Pinpoint the cell where the given text exists, returning its (x, y) midpoint coordinate. 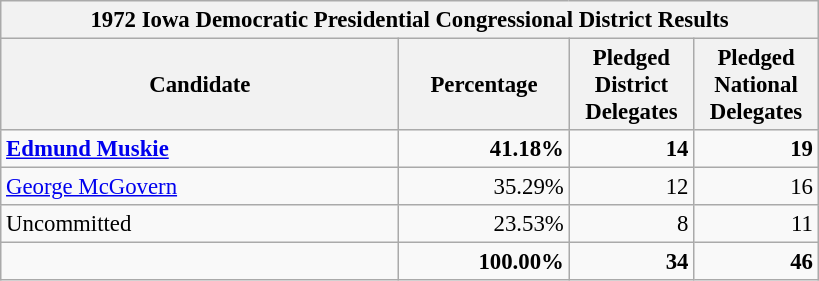
35.29% (484, 187)
100.00% (484, 262)
12 (632, 187)
Pledged National Delegates (756, 85)
Pledged District Delegates (632, 85)
19 (756, 149)
Uncommitted (200, 224)
23.53% (484, 224)
Edmund Muskie (200, 149)
8 (632, 224)
16 (756, 187)
Percentage (484, 85)
41.18% (484, 149)
Candidate (200, 85)
11 (756, 224)
1972 Iowa Democratic Presidential Congressional District Results (410, 20)
34 (632, 262)
14 (632, 149)
46 (756, 262)
George McGovern (200, 187)
